Scan for the cell matching the given text and deliver its (X, Y) coordinate at center. 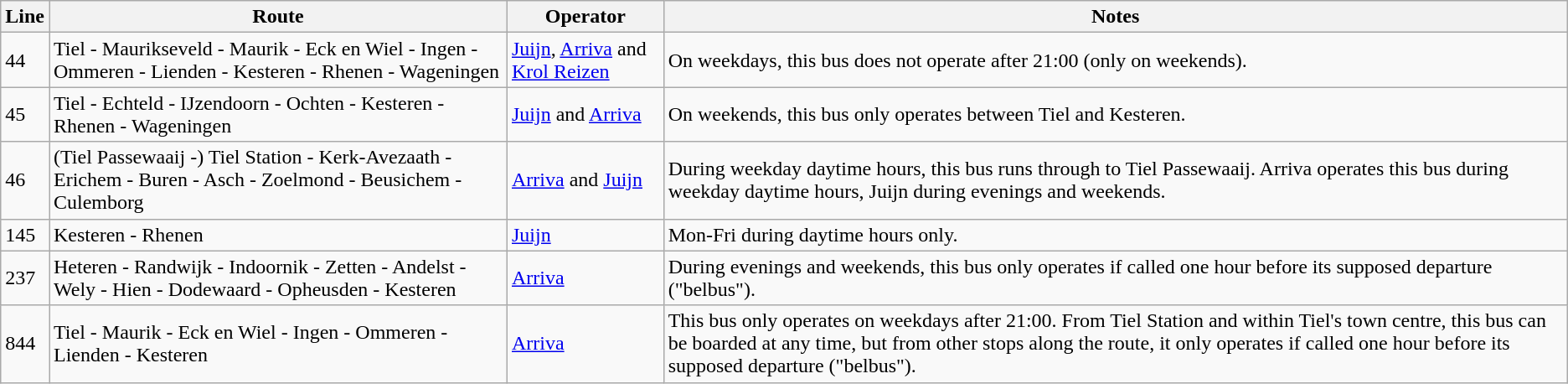
45 (25, 114)
46 (25, 180)
During evenings and weekends, this bus only operates if called one hour before its supposed departure ("belbus"). (1116, 278)
Tiel - Maurik - Eck en Wiel - Ingen - Ommeren - Lienden - Kesteren (278, 344)
Line (25, 17)
844 (25, 344)
Juijn (585, 235)
Kesteren - Rhenen (278, 235)
Operator (585, 17)
Tiel - Maurikseveld - Maurik - Eck en Wiel - Ingen - Ommeren - Lienden - Kesteren - Rhenen - Wageningen (278, 60)
Notes (1116, 17)
(Tiel Passewaaij -) Tiel Station - Kerk-Avezaath - Erichem - Buren - Asch - Zoelmond - Beusichem - Culemborg (278, 180)
Route (278, 17)
145 (25, 235)
Tiel - Echteld - IJzendoorn - Ochten - Kesteren - Rhenen - Wageningen (278, 114)
Juijn and Arriva (585, 114)
Mon-Fri during daytime hours only. (1116, 235)
237 (25, 278)
44 (25, 60)
Heteren - Randwijk - Indoornik - Zetten - Andelst - Wely - Hien - Dodewaard - Opheusden - Kesteren (278, 278)
Juijn, Arriva and Krol Reizen (585, 60)
On weekends, this bus only operates between Tiel and Kesteren. (1116, 114)
Arriva and Juijn (585, 180)
On weekdays, this bus does not operate after 21:00 (only on weekends). (1116, 60)
